Find where the given text appears and provide that cell's center as [X, Y] coordinate. 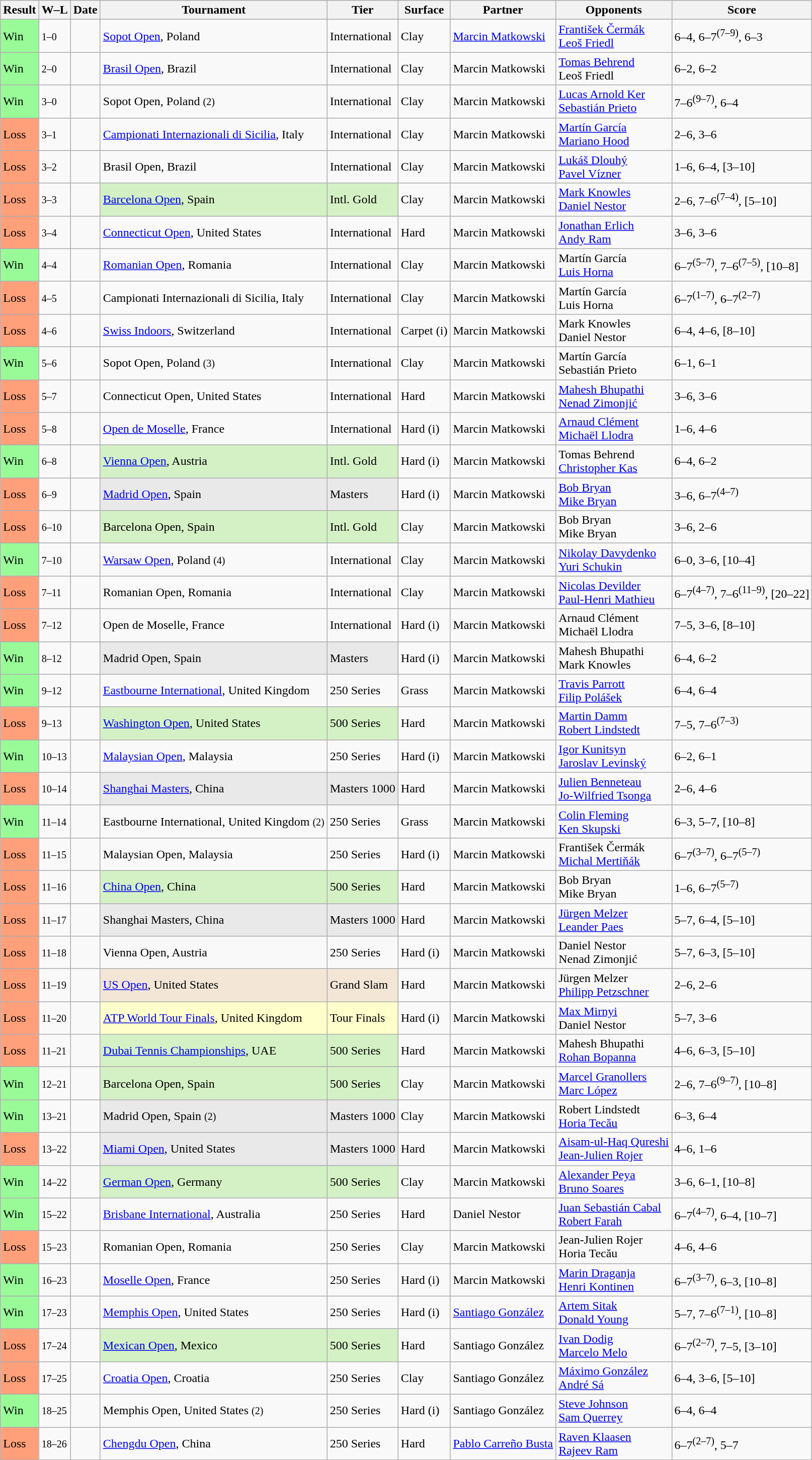
6–7(4–7), 7–6(11–9), [20–22] [742, 593]
Ivan Dodig Marcelo Melo [614, 1345]
Jonathan Erlich Andy Ram [614, 232]
18–25 [54, 1411]
Colin Fleming Ken Skupski [614, 821]
11–17 [54, 920]
Carpet (i) [424, 330]
6–3, 5–7, [10–8] [742, 821]
ATP World Tour Finals, United Kingdom [213, 1018]
2–6, 4–6 [742, 789]
15–23 [54, 1247]
Tier [362, 10]
Miami Open, United States [213, 1149]
Eastbourne International, United Kingdom [213, 690]
Moselle Open, France [213, 1280]
6–7(5–7), 7–6(7–5), [10–8] [742, 265]
1–0 [54, 36]
Martín García Sebastián Prieto [614, 363]
US Open, United States [213, 985]
Brisbane International, Australia [213, 1214]
Date [86, 10]
Memphis Open, United States [213, 1312]
6–4, 4–6, [8–10] [742, 330]
6–8 [54, 462]
6–2, 6–2 [742, 68]
Score [742, 10]
6–7(1–7), 6–7(2–7) [742, 298]
1–6, 6–7(5–7) [742, 886]
10–13 [54, 756]
Croatia Open, Croatia [213, 1377]
4–4 [54, 265]
7–5, 7–6(7–3) [742, 723]
11–19 [54, 985]
8–12 [54, 658]
Memphis Open, United States (2) [213, 1411]
5–7, 6–4, [5–10] [742, 920]
10–14 [54, 789]
6–7(2–7), 7–5, [3–10] [742, 1345]
Steve Johnson Sam Querrey [614, 1411]
7–12 [54, 625]
Washington Open, United States [213, 723]
Tour Finals [362, 1018]
Surface [424, 10]
13–21 [54, 1116]
Mahesh Bhupathi Nenad Zimonjić [614, 395]
5–6 [54, 363]
11–14 [54, 821]
Raven Klaasen Rajeev Ram [614, 1443]
7–10 [54, 559]
9–12 [54, 690]
5–7, 3–6 [742, 1018]
Marcel Granollers Marc López [614, 1084]
15–22 [54, 1214]
18–26 [54, 1443]
3–4 [54, 232]
German Open, Germany [213, 1181]
9–13 [54, 723]
7–6(9–7), 6–4 [742, 102]
11–15 [54, 854]
3–3 [54, 199]
4–6, 6–3, [5–10] [742, 1050]
11–18 [54, 953]
6–1, 6–1 [742, 363]
Jean-Julien Rojer Horia Tecău [614, 1247]
Nikolay Davydenko Yuri Schukin [614, 559]
1–6, 4–6 [742, 429]
Grand Slam [362, 985]
3–6, 6–1, [10–8] [742, 1181]
Partner [503, 10]
6–0, 3–6, [10–4] [742, 559]
Madrid Open, Spain (2) [213, 1116]
Julien Benneteau Jo-Wilfried Tsonga [614, 789]
Máximo González André Sá [614, 1377]
7–11 [54, 593]
3–1 [54, 134]
František Čermák Michal Mertiňák [614, 854]
3–6, 2–6 [742, 527]
Daniel Nestor [503, 1214]
6–3, 6–4 [742, 1116]
Mahesh Bhupathi Rohan Bopanna [614, 1050]
6–2, 6–1 [742, 756]
17–23 [54, 1312]
Aisam-ul-Haq Qureshi Jean-Julien Rojer [614, 1149]
Pablo Carreño Busta [503, 1443]
6–7(2–7), 5–7 [742, 1443]
W–L [54, 10]
Sopot Open, Poland (3) [213, 363]
6–7(3–7), 6–7(5–7) [742, 854]
Lukáš Dlouhý Pavel Vízner [614, 167]
Sopot Open, Poland (2) [213, 102]
6–7(4–7), 6–4, [10–7] [742, 1214]
4–6, 1–6 [742, 1149]
4–5 [54, 298]
Igor Kunitsyn Jaroslav Levinský [614, 756]
14–22 [54, 1181]
Tomas Behrend Christopher Kas [614, 462]
Travis Parrott Filip Polášek [614, 690]
2–6, 3–6 [742, 134]
12–21 [54, 1084]
Martín García Mariano Hood [614, 134]
6–7(3–7), 6–3, [10–8] [742, 1280]
František Čermák Leoš Friedl [614, 36]
Chengdu Open, China [213, 1443]
3–6, 6–7(4–7) [742, 494]
Dubai Tennis Championships, UAE [213, 1050]
Mahesh Bhupathi Mark Knowles [614, 658]
Nicolas Devilder Paul-Henri Mathieu [614, 593]
5–7, 7–6(7–1), [10–8] [742, 1312]
2–6, 7–6(7–4), [5–10] [742, 199]
Sopot Open, Poland [213, 36]
11–21 [54, 1050]
Swiss Indoors, Switzerland [213, 330]
Juan Sebastián Cabal Robert Farah [614, 1214]
1–6, 6–4, [3–10] [742, 167]
Marin Draganja Henri Kontinen [614, 1280]
4–6, 4–6 [742, 1247]
Mexican Open, Mexico [213, 1345]
11–16 [54, 886]
5–7 [54, 395]
Artem Sitak Donald Young [614, 1312]
17–24 [54, 1345]
6–4, 6–7(7–9), 6–3 [742, 36]
Tournament [213, 10]
Lucas Arnold Ker Sebastián Prieto [614, 102]
Daniel Nestor Nenad Zimonjić [614, 953]
7–5, 3–6, [8–10] [742, 625]
Tomas Behrend Leoš Friedl [614, 68]
Martin Damm Robert Lindstedt [614, 723]
Max Mirnyi Daniel Nestor [614, 1018]
Jürgen Melzer Leander Paes [614, 920]
6–9 [54, 494]
3–0 [54, 102]
16–23 [54, 1280]
2–6, 7–6(9–7), [10–8] [742, 1084]
2–0 [54, 68]
11–20 [54, 1018]
Result [20, 10]
Opponents [614, 10]
2–6, 2–6 [742, 985]
3–2 [54, 167]
17–25 [54, 1377]
Jürgen Melzer Philipp Petzschner [614, 985]
6–4, 3–6, [5–10] [742, 1377]
13–22 [54, 1149]
Alexander Peya Bruno Soares [614, 1181]
China Open, China [213, 886]
Warsaw Open, Poland (4) [213, 559]
Eastbourne International, United Kingdom (2) [213, 821]
5–8 [54, 429]
4–6 [54, 330]
5–7, 6–3, [5–10] [742, 953]
6–10 [54, 527]
Robert Lindstedt Horia Tecău [614, 1116]
